Search for the cell housing the specified text and yield its (x, y) center coordinate. 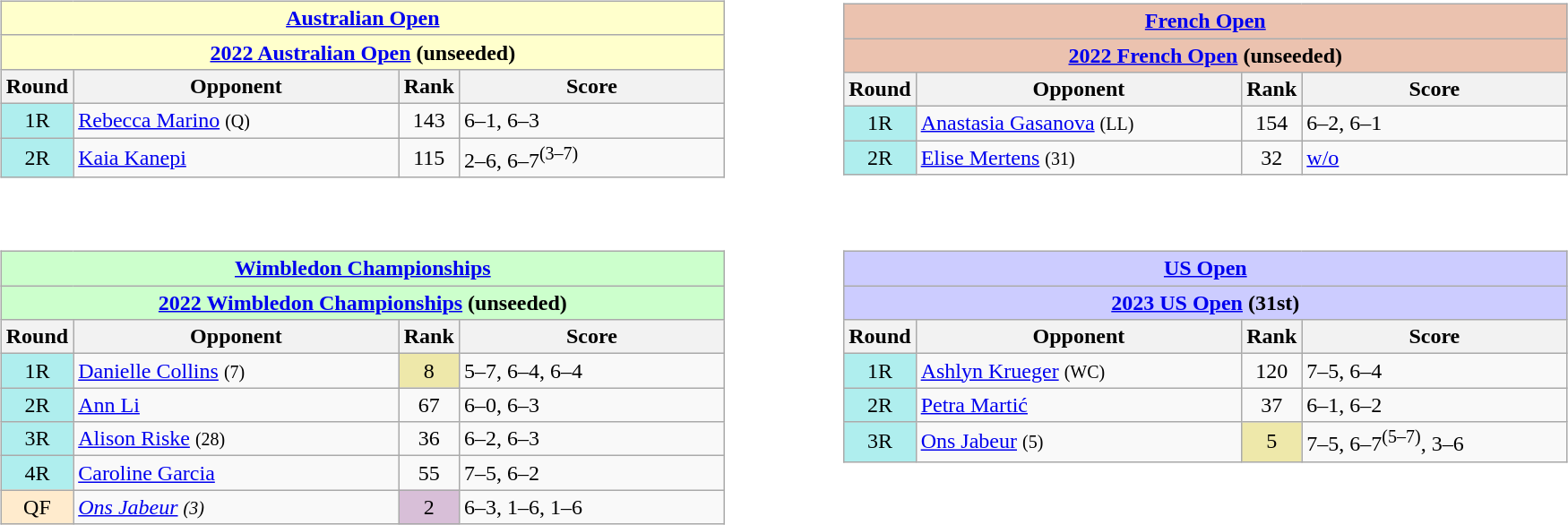
Wimbledon Championships (362, 269)
67 (428, 405)
7–5, 6–4 (1434, 371)
w/o (1434, 158)
6–2, 6–1 (1434, 124)
Australian Open (362, 18)
36 (428, 439)
Anastasia Gasanova (LL) (1079, 124)
Caroline Garcia (237, 473)
French Open (1206, 21)
Danielle Collins (7) (237, 371)
32 (1272, 158)
55 (428, 473)
5–7, 6–4, 6–4 (591, 371)
2 (428, 507)
US Open (1206, 269)
6–0, 6–3 (591, 405)
QF (37, 507)
143 (428, 120)
Ashlyn Krueger (WC) (1079, 371)
115 (428, 158)
Ann Li (237, 405)
2023 US Open (31st) (1206, 303)
2–6, 6–7(3–7) (591, 158)
120 (1272, 371)
2022 Australian Open (unseeded) (362, 52)
Ons Jabeur (3) (237, 507)
6–1, 6–2 (1434, 405)
Alison Riske (28) (237, 439)
37 (1272, 405)
154 (1272, 124)
6–3, 1–6, 1–6 (591, 507)
Petra Martić (1079, 405)
Elise Mertens (31) (1079, 158)
Kaia Kanepi (237, 158)
7–5, 6–7(5–7), 3–6 (1434, 443)
2022 Wimbledon Championships (unseeded) (362, 303)
6–2, 6–3 (591, 439)
4R (37, 473)
6–1, 6–3 (591, 120)
Rebecca Marino (Q) (237, 120)
Ons Jabeur (5) (1079, 443)
7–5, 6–2 (591, 473)
5 (1272, 443)
8 (428, 371)
2022 French Open (unseeded) (1206, 56)
